Return [x, y] of the center of cell containing provided text 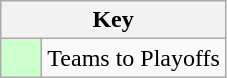
Teams to Playoffs [134, 58]
Key [114, 20]
